Return the [x, y] coordinate for the center point of the cell that contains the specified text.  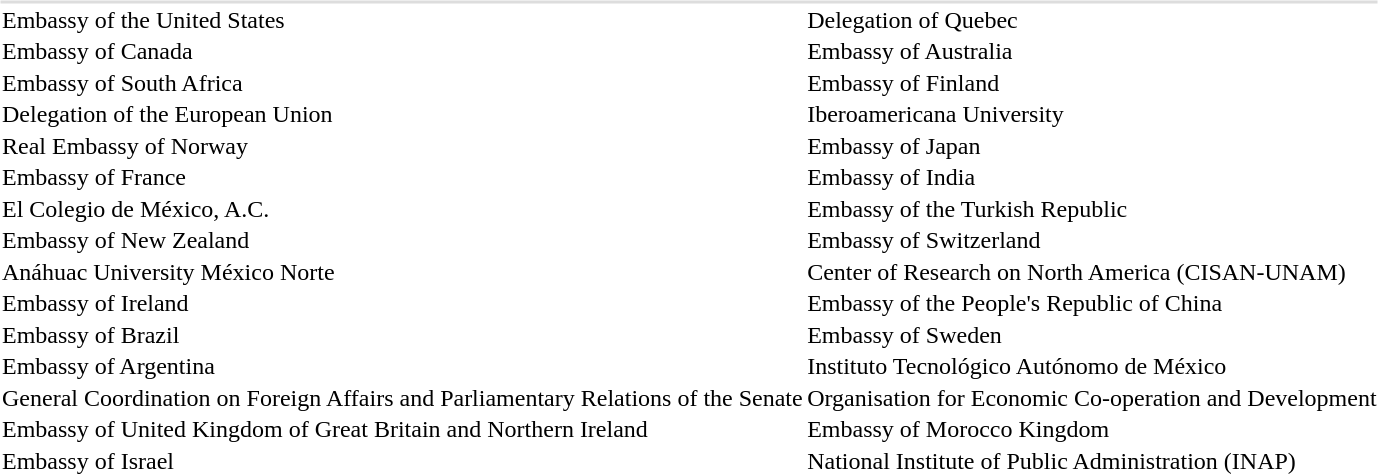
Embassy of Japan [1092, 146]
Delegation of Quebec [1092, 20]
Embassy of South Africa [402, 83]
Anáhuac University México Norte [402, 272]
Embassy of New Zealand [402, 241]
Embassy of Argentina [402, 367]
Organisation for Economic Co-operation and Development [1092, 398]
Embassy of India [1092, 177]
Real Embassy of Norway [402, 146]
Embassy of United Kingdom of Great Britain and Northern Ireland [402, 429]
Embassy of Brazil [402, 335]
Embassy of France [402, 177]
Embassy of Morocco Kingdom [1092, 429]
Embassy of Ireland [402, 303]
General Coordination on Foreign Affairs and Parliamentary Relations of the Senate [402, 398]
Embassy of the United States [402, 20]
Instituto Tecnológico Autónomo de México [1092, 367]
Embassy of the Turkish Republic [1092, 209]
Embassy of Australia [1092, 51]
Delegation of the European Union [402, 115]
Embassy of Canada [402, 51]
Embassy of Sweden [1092, 335]
Embassy of the People's Republic of China [1092, 303]
Embassy of Switzerland [1092, 241]
Embassy of Finland [1092, 83]
Iberoamericana University [1092, 115]
El Colegio de México, A.C. [402, 209]
Center of Research on North America (CISAN-UNAM) [1092, 272]
